Scan for the cell matching the given text and deliver its [X, Y] coordinate at center. 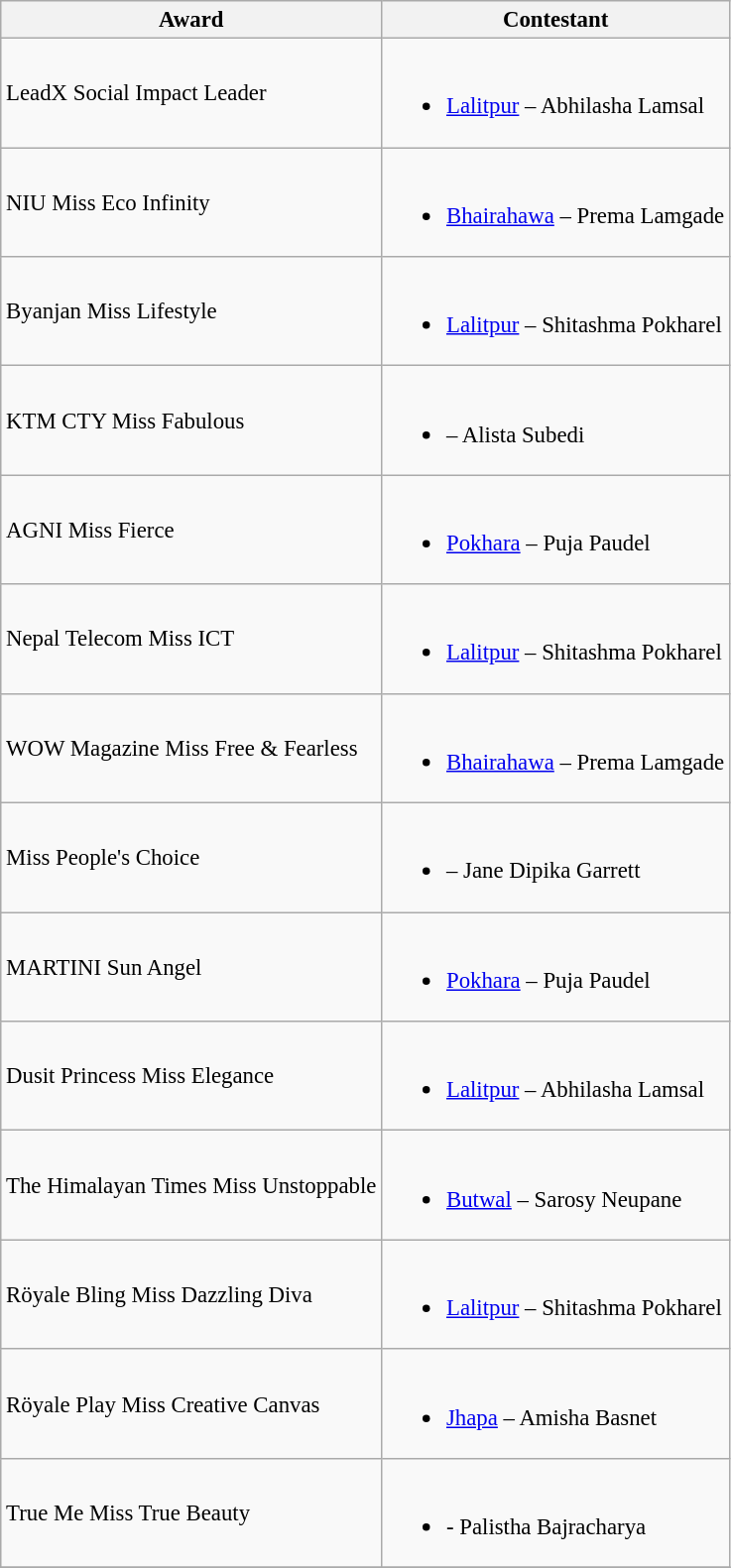
Butwal – Sarosy Neupane [555, 1185]
True Me Miss True Beauty [191, 1513]
KTM CTY Miss Fabulous [191, 421]
Award [191, 20]
Dusit Princess Miss Elegance [191, 1076]
Byanjan Miss Lifestyle [191, 311]
Miss People's Choice [191, 858]
- Palistha Bajracharya [555, 1513]
Jhapa – Amisha Basnet [555, 1403]
– Alista Subedi [555, 421]
WOW Magazine Miss Free & Fearless [191, 748]
Röyale Bling Miss Dazzling Diva [191, 1294]
LeadX Social Impact Leader [191, 93]
– Jane Dipika Garrett [555, 858]
MARTINI Sun Angel [191, 967]
Contestant [555, 20]
Nepal Telecom Miss ICT [191, 639]
NIU Miss Eco Infinity [191, 202]
AGNI Miss Fierce [191, 530]
The Himalayan Times Miss Unstoppable [191, 1185]
Röyale Play Miss Creative Canvas [191, 1403]
